Return [X, Y] of the center of cell containing provided text 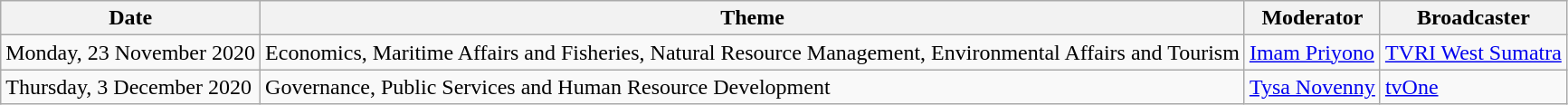
Economics, Maritime Affairs and Fisheries, Natural Resource Management, Environmental Affairs and Tourism [753, 52]
Governance, Public Services and Human Resource Development [753, 87]
Broadcaster [1473, 18]
Tysa Novenny [1312, 87]
Date [130, 18]
TVRI West Sumatra [1473, 52]
Theme [753, 18]
Moderator [1312, 18]
Monday, 23 November 2020 [130, 52]
tvOne [1473, 87]
Thursday, 3 December 2020 [130, 87]
Imam Priyono [1312, 52]
